For the text-containing cell, return its midpoint in [x, y] coordinate format. 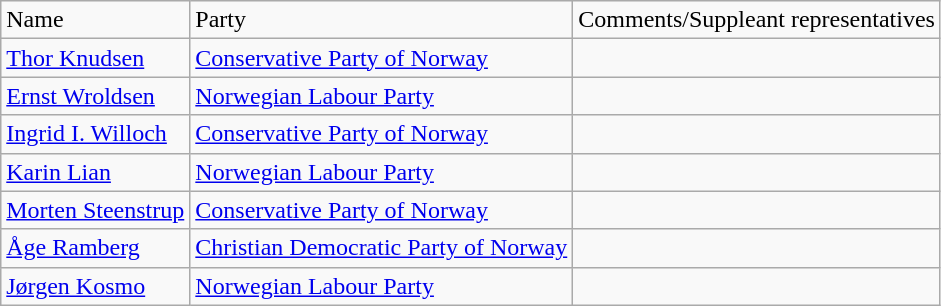
Name [96, 20]
Jørgen Kosmo [96, 286]
Party [382, 20]
Karin Lian [96, 172]
Thor Knudsen [96, 58]
Christian Democratic Party of Norway [382, 248]
Morten Steenstrup [96, 210]
Åge Ramberg [96, 248]
Ernst Wroldsen [96, 96]
Ingrid I. Willoch [96, 134]
Comments/Suppleant representatives [757, 20]
